Find where the given text appears and provide that cell's center as (x, y) coordinate. 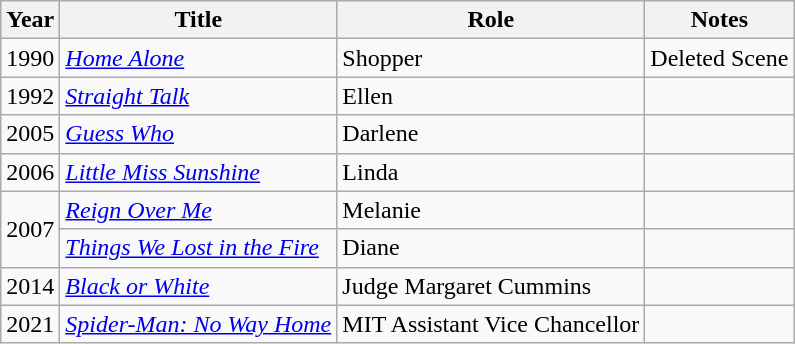
Role (491, 20)
Straight Talk (198, 96)
1990 (30, 58)
2014 (30, 286)
2021 (30, 324)
Notes (720, 20)
2007 (30, 229)
Home Alone (198, 58)
Little Miss Sunshine (198, 172)
Spider-Man: No Way Home (198, 324)
Guess Who (198, 134)
Reign Over Me (198, 210)
Year (30, 20)
Deleted Scene (720, 58)
Melanie (491, 210)
1992 (30, 96)
Title (198, 20)
Darlene (491, 134)
Shopper (491, 58)
Black or White (198, 286)
Things We Lost in the Fire (198, 248)
Ellen (491, 96)
Linda (491, 172)
Judge Margaret Cummins (491, 286)
Diane (491, 248)
2006 (30, 172)
MIT Assistant Vice Chancellor (491, 324)
2005 (30, 134)
